From the cell containing the given text, extract its center point as (x, y) coordinate. 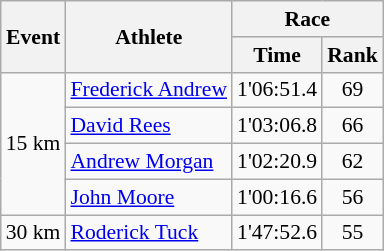
62 (352, 162)
1'06:51.4 (277, 90)
Race (308, 19)
Roderick Tuck (148, 233)
56 (352, 197)
1'03:06.8 (277, 126)
1'47:52.6 (277, 233)
55 (352, 233)
1'02:20.9 (277, 162)
Andrew Morgan (148, 162)
David Rees (148, 126)
69 (352, 90)
30 km (34, 233)
1'00:16.6 (277, 197)
Event (34, 36)
66 (352, 126)
Frederick Andrew (148, 90)
Time (277, 55)
Rank (352, 55)
John Moore (148, 197)
15 km (34, 143)
Athlete (148, 36)
